Provide the (X, Y) coordinate of the cell's center where the given text is located.  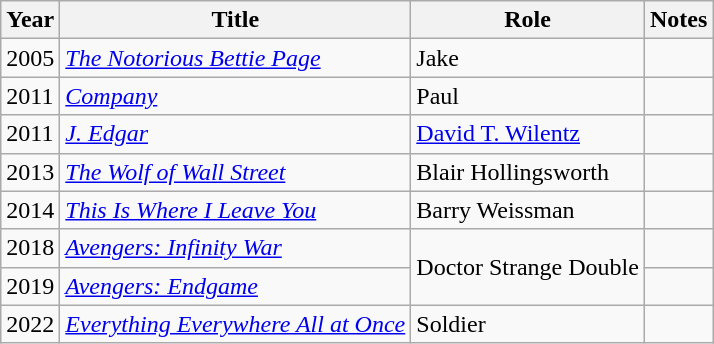
Paul (528, 96)
The Wolf of Wall Street (236, 172)
Role (528, 20)
Doctor Strange Double (528, 267)
Title (236, 20)
Jake (528, 58)
Year (30, 20)
Soldier (528, 324)
Blair Hollingsworth (528, 172)
J. Edgar (236, 134)
2014 (30, 210)
David T. Wilentz (528, 134)
Avengers: Infinity War (236, 248)
This Is Where I Leave You (236, 210)
Company (236, 96)
2018 (30, 248)
Barry Weissman (528, 210)
Everything Everywhere All at Once (236, 324)
2022 (30, 324)
Notes (678, 20)
Avengers: Endgame (236, 286)
The Notorious Bettie Page (236, 58)
2013 (30, 172)
2005 (30, 58)
2019 (30, 286)
